Provide the [x, y] coordinate of the cell's center where the given text is located.  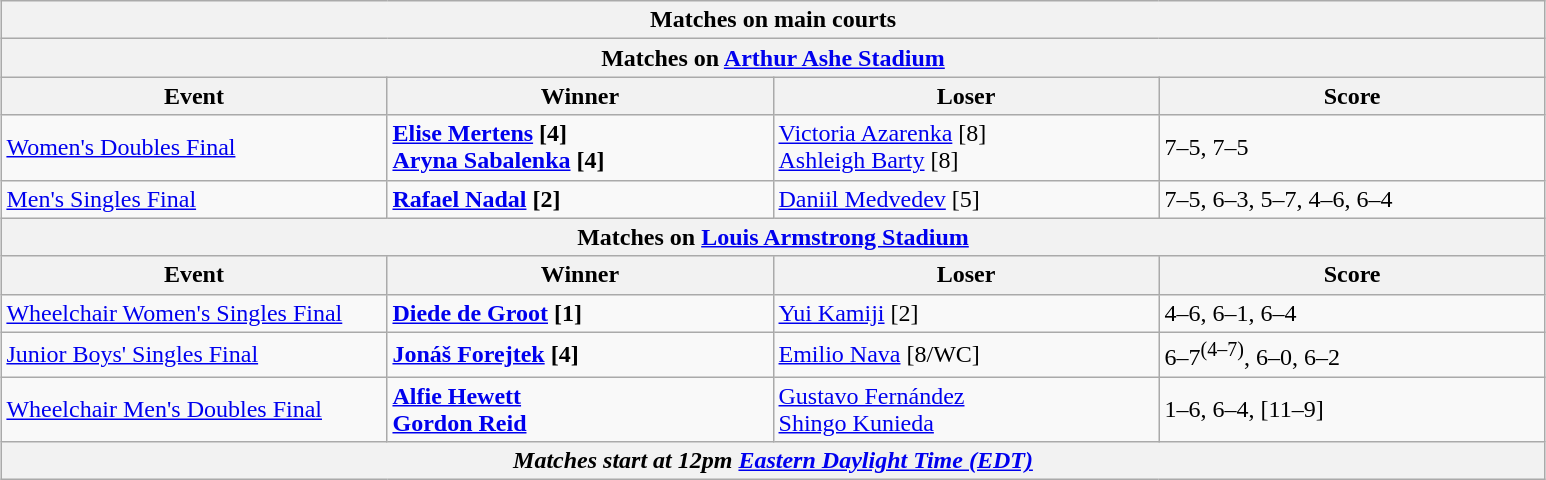
Victoria Azarenka [8] Ashleigh Barty [8] [966, 148]
Wheelchair Men's Doubles Final [194, 410]
Emilio Nava [8/WC] [966, 354]
Matches on main courts [773, 20]
Men's Singles Final [194, 199]
Jonáš Forejtek [4] [580, 354]
Alfie Hewett Gordon Reid [580, 410]
Diede de Groot [1] [580, 313]
7–5, 7–5 [1352, 148]
7–5, 6–3, 5–7, 4–6, 6–4 [1352, 199]
Wheelchair Women's Singles Final [194, 313]
4–6, 6–1, 6–4 [1352, 313]
Junior Boys' Singles Final [194, 354]
Matches start at 12pm Eastern Daylight Time (EDT) [773, 461]
Gustavo Fernández Shingo Kunieda [966, 410]
Daniil Medvedev [5] [966, 199]
Matches on Louis Armstrong Stadium [773, 237]
Matches on Arthur Ashe Stadium [773, 58]
1–6, 6–4, [11–9] [1352, 410]
Elise Mertens [4] Aryna Sabalenka [4] [580, 148]
Yui Kamiji [2] [966, 313]
6–7(4–7), 6–0, 6–2 [1352, 354]
Women's Doubles Final [194, 148]
Rafael Nadal [2] [580, 199]
